Output the [X, Y] coordinate of the center of the cell containing the given text.  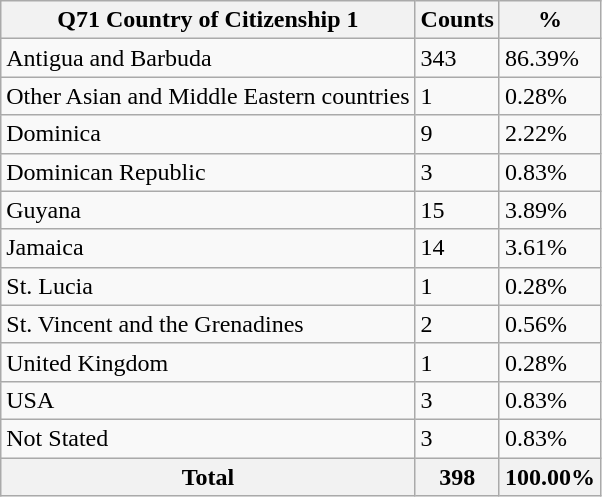
Antigua and Barbuda [208, 58]
% [550, 20]
Total [208, 477]
9 [457, 134]
3.61% [550, 248]
2.22% [550, 134]
Not Stated [208, 438]
Dominica [208, 134]
St. Lucia [208, 286]
St. Vincent and the Grenadines [208, 324]
86.39% [550, 58]
Q71 Country of Citizenship 1 [208, 20]
Counts [457, 20]
343 [457, 58]
100.00% [550, 477]
Jamaica [208, 248]
398 [457, 477]
14 [457, 248]
3.89% [550, 210]
Other Asian and Middle Eastern countries [208, 96]
United Kingdom [208, 362]
0.56% [550, 324]
2 [457, 324]
Dominican Republic [208, 172]
Guyana [208, 210]
USA [208, 400]
15 [457, 210]
